Find where the given text appears and provide that cell's center as [X, Y] coordinate. 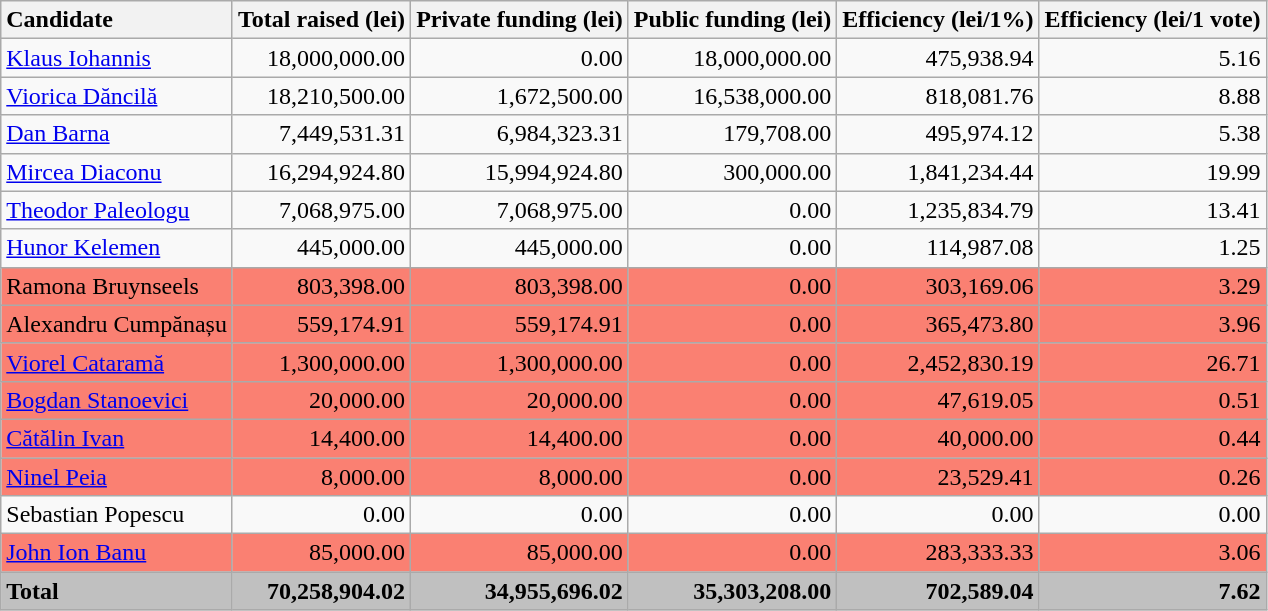
Mircea Diaconu [117, 172]
26.71 [1152, 362]
34,955,696.02 [520, 591]
Efficiency (lei/1 vote) [1152, 20]
475,938.94 [938, 58]
Total [117, 591]
18,210,500.00 [321, 96]
3.29 [1152, 286]
15,994,924.80 [520, 172]
Klaus Iohannis [117, 58]
702,589.04 [938, 591]
0.26 [1152, 477]
495,974.12 [938, 134]
3.96 [1152, 324]
1,841,234.44 [938, 172]
0.51 [1152, 400]
Sebastian Popescu [117, 515]
7.62 [1152, 591]
2,452,830.19 [938, 362]
Efficiency (lei/1%) [938, 20]
Dan Barna [117, 134]
35,303,208.00 [732, 591]
Theodor Paleologu [117, 210]
Total raised (lei) [321, 20]
Ninel Peia [117, 477]
1,672,500.00 [520, 96]
303,169.06 [938, 286]
Viorica Dăncilă [117, 96]
16,538,000.00 [732, 96]
114,987.08 [938, 248]
Ramona Bruynseels [117, 286]
Hunor Kelemen [117, 248]
Public funding (lei) [732, 20]
19.99 [1152, 172]
Candidate [117, 20]
3.06 [1152, 553]
179,708.00 [732, 134]
8.88 [1152, 96]
47,619.05 [938, 400]
818,081.76 [938, 96]
Private funding (lei) [520, 20]
John Ion Banu [117, 553]
6,984,323.31 [520, 134]
365,473.80 [938, 324]
283,333.33 [938, 553]
Cătălin Ivan [117, 438]
23,529.41 [938, 477]
Bogdan Stanoevici [117, 400]
5.16 [1152, 58]
1.25 [1152, 248]
Alexandru Cumpănașu [117, 324]
Viorel Cataramă [117, 362]
0.44 [1152, 438]
40,000.00 [938, 438]
5.38 [1152, 134]
13.41 [1152, 210]
1,235,834.79 [938, 210]
70,258,904.02 [321, 591]
7,449,531.31 [321, 134]
16,294,924.80 [321, 172]
300,000.00 [732, 172]
